Provide the (X, Y) coordinate of the cell's center where the given text is located.  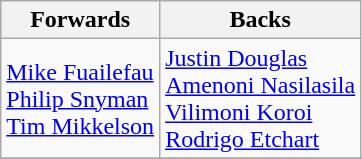
Backs (260, 20)
Forwards (80, 20)
Justin Douglas Amenoni Nasilasila Vilimoni Koroi Rodrigo Etchart (260, 98)
Mike Fuailefau Philip Snyman Tim Mikkelson (80, 98)
